From the cell containing the given text, extract its center point as (x, y) coordinate. 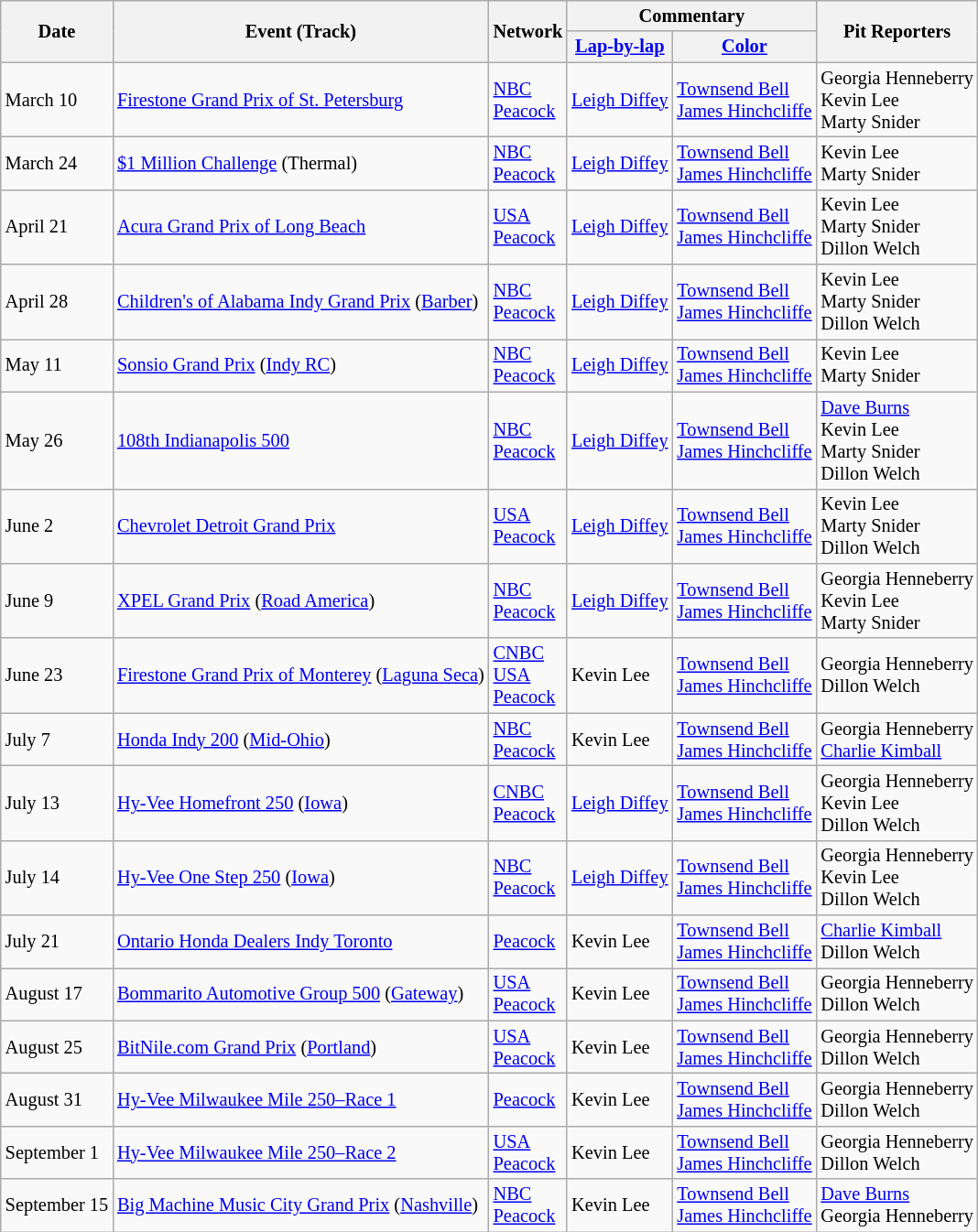
Big Machine Music City Grand Prix (Nashville) (300, 1205)
CNBCUSAPeacock (528, 675)
Commentary (691, 16)
May 26 (57, 440)
Ontario Honda Dealers Indy Toronto (300, 942)
July 13 (57, 803)
Chevrolet Detroit Grand Prix (300, 526)
Event (Track) (300, 31)
April 21 (57, 227)
September 15 (57, 1205)
Children's of Alabama Indy Grand Prix (Barber) (300, 302)
March 10 (57, 100)
Hy-Vee Milwaukee Mile 250–Race 1 (300, 1099)
Hy-Vee One Step 250 (Iowa) (300, 878)
March 24 (57, 163)
Firestone Grand Prix of Monterey (Laguna Seca) (300, 675)
Date (57, 31)
Acura Grand Prix of Long Beach (300, 227)
CNBCPeacock (528, 803)
108th Indianapolis 500 (300, 440)
August 17 (57, 994)
Honda Indy 200 (Mid-Ohio) (300, 740)
September 1 (57, 1152)
July 21 (57, 942)
Hy-Vee Milwaukee Mile 250–Race 2 (300, 1152)
August 31 (57, 1099)
BitNile.com Grand Prix (Portland) (300, 1047)
Sonsio Grand Prix (Indy RC) (300, 365)
XPEL Grand Prix (Road America) (300, 600)
Dave BurnsGeorgia Henneberry (896, 1205)
June 23 (57, 675)
Charlie KimballDillon Welch (896, 942)
Firestone Grand Prix of St. Petersburg (300, 100)
Pit Reporters (896, 31)
Lap-by-lap (619, 47)
Hy-Vee Homefront 250 (Iowa) (300, 803)
Network (528, 31)
April 28 (57, 302)
Dave BurnsKevin LeeMarty SniderDillon Welch (896, 440)
$1 Million Challenge (Thermal) (300, 163)
June 2 (57, 526)
Georgia HenneberryCharlie Kimball (896, 740)
July 14 (57, 878)
Color (744, 47)
August 25 (57, 1047)
June 9 (57, 600)
Bommarito Automotive Group 500 (Gateway) (300, 994)
May 11 (57, 365)
July 7 (57, 740)
